Return the (x, y) coordinate for the center point of the cell that contains the specified text.  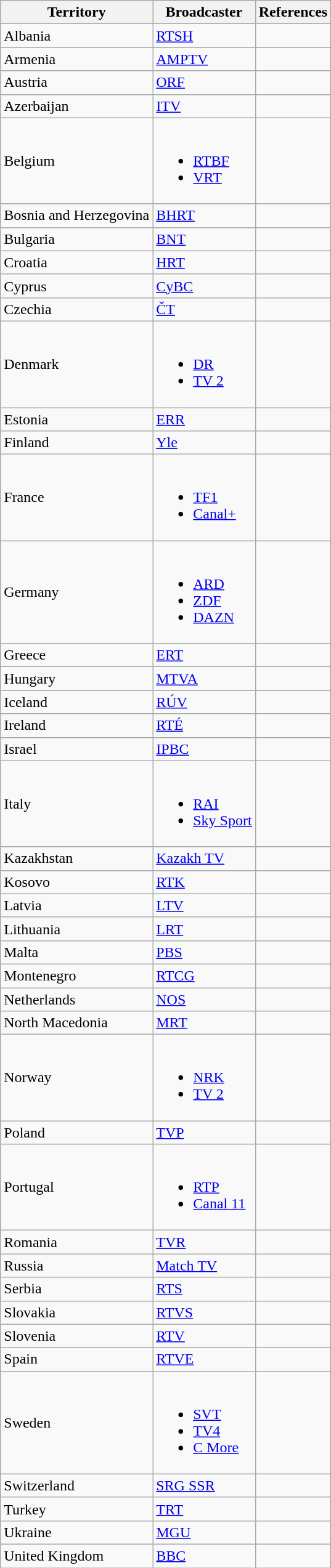
RTS (204, 1289)
Ireland (76, 725)
Malta (76, 952)
Portugal (76, 1187)
BNT (204, 239)
ARDZDFDAZN (204, 592)
Armenia (76, 59)
RTV (204, 1336)
Kosovo (76, 882)
Czechia (76, 309)
RÚV (204, 702)
SRG SSR (204, 1485)
RAISky Sport (204, 804)
DRTV 2 (204, 364)
Denmark (76, 364)
Bosnia and Herzegovina (76, 216)
Kazakh TV (204, 859)
Russia (76, 1266)
United Kingdom (76, 1556)
Belgium (76, 161)
NOS (204, 1000)
PBS (204, 952)
RTVS (204, 1312)
TVR (204, 1242)
Iceland (76, 702)
RTBFVRT (204, 161)
Switzerland (76, 1485)
Norway (76, 1078)
Turkey (76, 1509)
References (293, 12)
Match TV (204, 1266)
RTK (204, 882)
Austria (76, 83)
TF1Canal+ (204, 498)
Lithuania (76, 929)
BBC (204, 1556)
Montenegro (76, 976)
IPBC (204, 749)
AMPTV (204, 59)
Croatia (76, 262)
Yle (204, 443)
Spain (76, 1359)
RTSH (204, 36)
Territory (76, 12)
Broadcaster (204, 12)
Germany (76, 592)
LTV (204, 905)
Azerbaijan (76, 106)
TRT (204, 1509)
MRT (204, 1023)
Sweden (76, 1423)
Serbia (76, 1289)
MGU (204, 1532)
Israel (76, 749)
MTVA (204, 679)
Estonia (76, 419)
TVP (204, 1133)
Romania (76, 1242)
RTCG (204, 976)
RTVE (204, 1359)
RTÉ (204, 725)
NRKTV 2 (204, 1078)
Netherlands (76, 1000)
CyBC (204, 286)
Slovenia (76, 1336)
Slovakia (76, 1312)
SVTTV4C More (204, 1423)
Cyprus (76, 286)
Bulgaria (76, 239)
ORF (204, 83)
ERT (204, 655)
Albania (76, 36)
BHRT (204, 216)
HRT (204, 262)
ERR (204, 419)
Greece (76, 655)
Ukraine (76, 1532)
North Macedonia (76, 1023)
Hungary (76, 679)
ITV (204, 106)
France (76, 498)
RTPCanal 11 (204, 1187)
Italy (76, 804)
ČT (204, 309)
Kazakhstan (76, 859)
Finland (76, 443)
Poland (76, 1133)
Latvia (76, 905)
LRT (204, 929)
